Detect which cell encompasses the target text, then output its [X, Y] center coordinate. 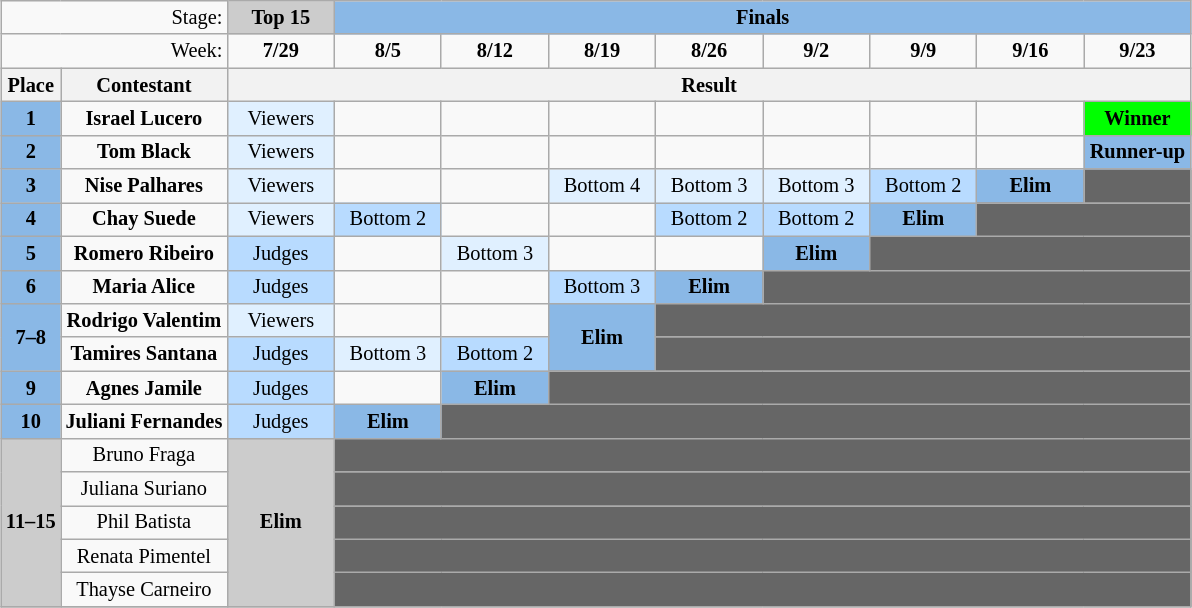
6 [31, 287]
11–15 [31, 522]
8/19 [602, 51]
5 [31, 253]
8/12 [494, 51]
9 [31, 388]
Tom Black [144, 152]
Romero Ribeiro [144, 253]
Contestant [144, 85]
Nise Palhares [144, 186]
Week: [114, 51]
8/26 [710, 51]
Top 15 [280, 17]
Rodrigo Valentim [144, 320]
Israel Lucero [144, 118]
10 [31, 421]
9/9 [924, 51]
Stage: [114, 17]
Bottom 4 [602, 186]
Result [709, 85]
2 [31, 152]
3 [31, 186]
9/23 [1138, 51]
Bruno Fraga [144, 455]
Juliana Suriano [144, 489]
9/2 [816, 51]
1 [31, 118]
Winner [1138, 118]
Juliani Fernandes [144, 421]
8/5 [388, 51]
Phil Batista [144, 522]
Maria Alice [144, 287]
4 [31, 219]
Finals [762, 17]
Chay Suede [144, 219]
7–8 [31, 336]
Runner-up [1138, 152]
Place [31, 85]
9/16 [1030, 51]
Thayse Carneiro [144, 589]
7/29 [280, 51]
Renata Pimentel [144, 556]
Agnes Jamile [144, 388]
Tamires Santana [144, 354]
